Detect which cell encompasses the target text, then output its [X, Y] center coordinate. 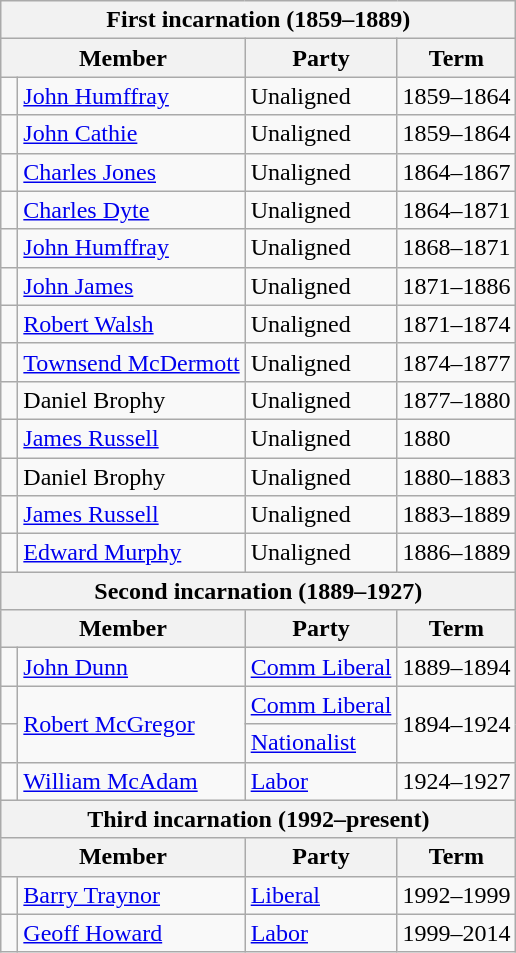
1871–1874 [456, 324]
1992–1999 [456, 895]
Third incarnation (1992–present) [258, 819]
1886–1889 [456, 553]
Robert McGregor [132, 724]
Second incarnation (1889–1927) [258, 591]
Barry Traynor [132, 895]
1999–2014 [456, 933]
1871–1886 [456, 286]
1894–1924 [456, 724]
Geoff Howard [132, 933]
Liberal [321, 895]
1889–1894 [456, 667]
1880–1883 [456, 477]
John Cathie [132, 134]
First incarnation (1859–1889) [258, 20]
1864–1867 [456, 172]
1924–1927 [456, 781]
1864–1871 [456, 210]
Charles Jones [132, 172]
1874–1877 [456, 362]
1883–1889 [456, 515]
Edward Murphy [132, 553]
William McAdam [132, 781]
1877–1880 [456, 400]
John Dunn [132, 667]
1880 [456, 438]
Townsend McDermott [132, 362]
Nationalist [321, 743]
Charles Dyte [132, 210]
1868–1871 [456, 248]
Robert Walsh [132, 324]
John James [132, 286]
